For the text-containing cell, return its midpoint in [x, y] coordinate format. 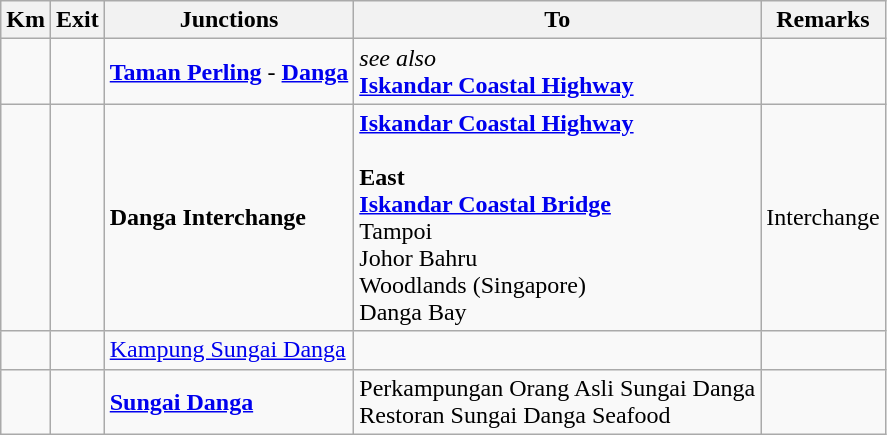
see also Iskandar Coastal Highway [558, 72]
Iskandar Coastal HighwayEast Iskandar Coastal Bridge Tampoi Johor Bahru Woodlands (Singapore)Danga Bay [558, 218]
Danga Interchange [229, 218]
Km [26, 20]
Sungai Danga [229, 402]
Interchange [823, 218]
Perkampungan Orang Asli Sungai DangaRestoran Sungai Danga Seafood [558, 402]
To [558, 20]
Remarks [823, 20]
Exit [77, 20]
Junctions [229, 20]
Kampung Sungai Danga [229, 350]
Taman Perling - Danga [229, 72]
